Extract the (X, Y) coordinate from the center of the cell holding the provided text.  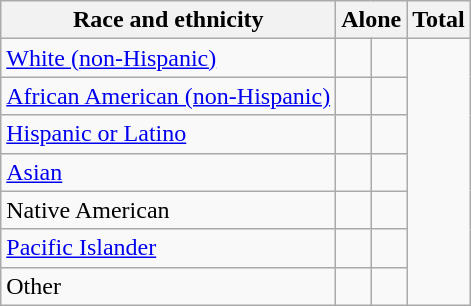
Pacific Islander (168, 248)
White (non-Hispanic) (168, 58)
Race and ethnicity (168, 20)
Other (168, 286)
Total (439, 20)
Asian (168, 172)
Hispanic or Latino (168, 134)
Native American (168, 210)
African American (non-Hispanic) (168, 96)
Alone (372, 20)
